Find where the given text appears and provide that cell's center as (x, y) coordinate. 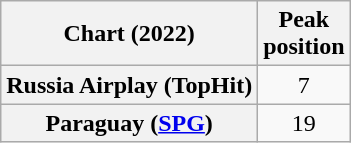
Peakposition (304, 34)
19 (304, 123)
7 (304, 85)
Paraguay (SPG) (130, 123)
Chart (2022) (130, 34)
Russia Airplay (TopHit) (130, 85)
